Identify which cell holds the provided text, then report its (x, y) central coordinate. 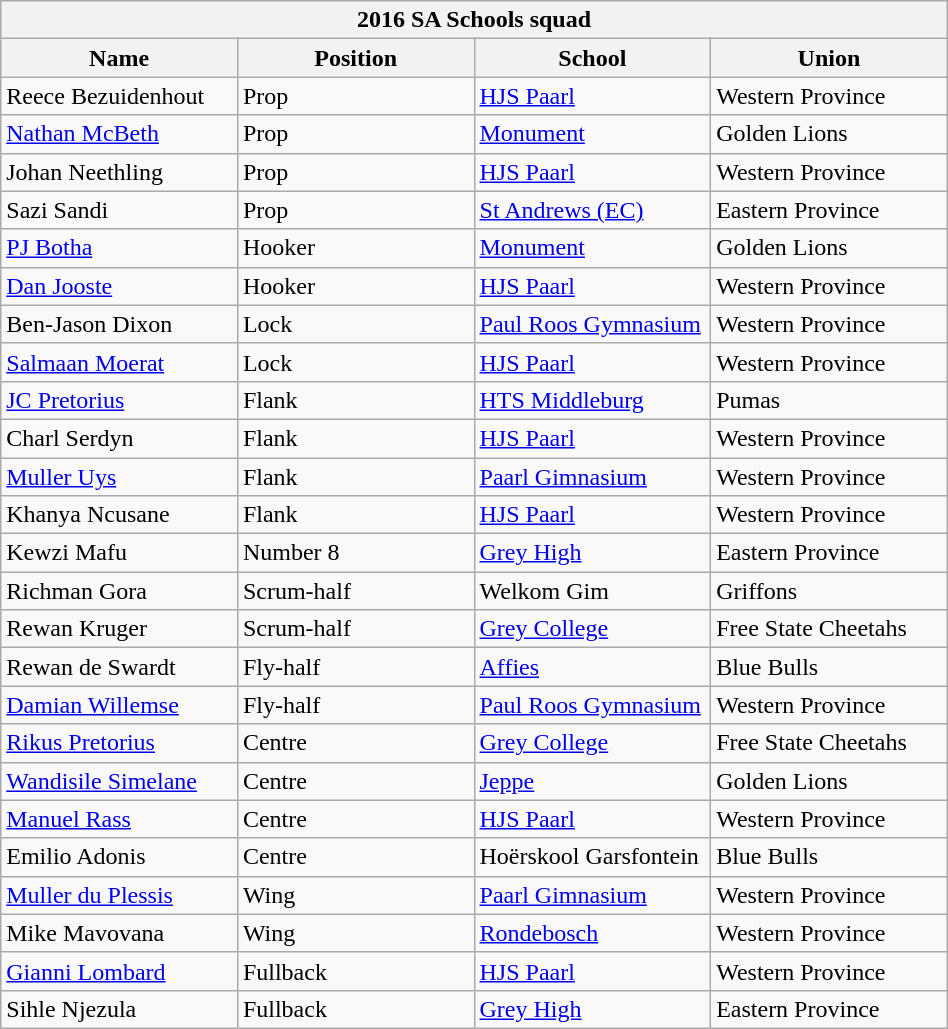
Griffons (830, 591)
Affies (592, 667)
Hoërskool Garsfontein (592, 857)
Gianni Lombard (120, 971)
Muller du Plessis (120, 895)
Welkom Gim (592, 591)
Manuel Rass (120, 819)
Number 8 (356, 553)
Mike Mavovana (120, 933)
Reece Bezuidenhout (120, 96)
Emilio Adonis (120, 857)
2016 SA Schools squad (474, 20)
Dan Jooste (120, 286)
Rondebosch (592, 933)
Jeppe (592, 781)
Rikus Pretorius (120, 743)
Johan Neethling (120, 172)
Damian Willemse (120, 705)
Kewzi Mafu (120, 553)
Pumas (830, 400)
Muller Uys (120, 477)
School (592, 58)
HTS Middleburg (592, 400)
PJ Botha (120, 248)
JC Pretorius (120, 400)
Name (120, 58)
Ben-Jason Dixon (120, 324)
Union (830, 58)
Nathan McBeth (120, 134)
Sazi Sandi (120, 210)
Khanya Ncusane (120, 515)
Sihle Njezula (120, 1009)
Salmaan Moerat (120, 362)
Position (356, 58)
St Andrews (EC) (592, 210)
Wandisile Simelane (120, 781)
Rewan de Swardt (120, 667)
Charl Serdyn (120, 438)
Rewan Kruger (120, 629)
Richman Gora (120, 591)
